Capture the cell that displays the provided text and extract its [X, Y] central coordinate. 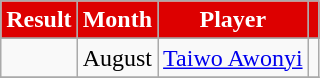
Player [234, 20]
Result [39, 20]
Month [117, 20]
Taiwo Awonyi [234, 58]
August [117, 58]
